From the cell containing the given text, extract its center point as [X, Y] coordinate. 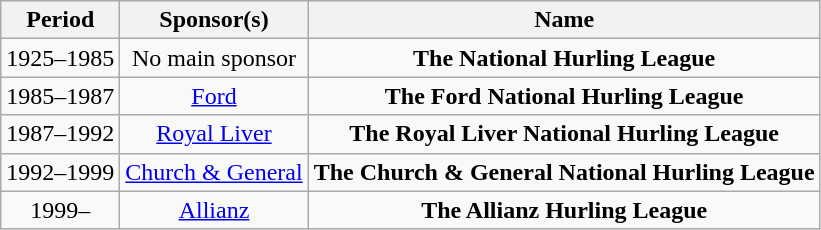
The National Hurling League [564, 58]
The Allianz Hurling League [564, 210]
1999– [60, 210]
Royal Liver [214, 134]
1992–1999 [60, 172]
The Ford National Hurling League [564, 96]
No main sponsor [214, 58]
Sponsor(s) [214, 20]
Name [564, 20]
Ford [214, 96]
Allianz [214, 210]
Church & General [214, 172]
1985–1987 [60, 96]
The Church & General National Hurling League [564, 172]
Period [60, 20]
1987–1992 [60, 134]
1925–1985 [60, 58]
The Royal Liver National Hurling League [564, 134]
